Find where the given text appears and provide that cell's center as (x, y) coordinate. 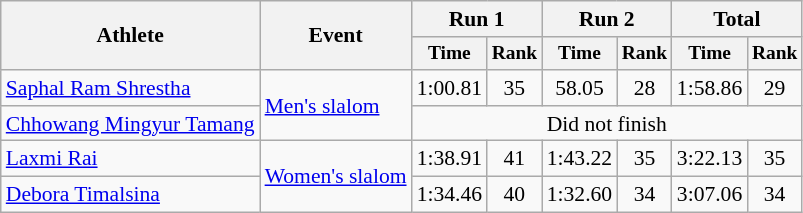
29 (774, 88)
Debora Timalsina (130, 195)
40 (514, 195)
Laxmi Rai (130, 159)
Athlete (130, 36)
1:58.86 (710, 88)
1:34.46 (450, 195)
Run 1 (477, 19)
58.05 (580, 88)
Chhowang Mingyur Tamang (130, 124)
3:07.06 (710, 195)
Did not finish (607, 124)
Event (336, 36)
Women's slalom (336, 176)
3:22.13 (710, 159)
Men's slalom (336, 106)
1:00.81 (450, 88)
1:38.91 (450, 159)
Saphal Ram Shrestha (130, 88)
28 (644, 88)
1:43.22 (580, 159)
Total (737, 19)
1:32.60 (580, 195)
41 (514, 159)
Run 2 (607, 19)
